Return (X, Y) of the center of cell containing provided text 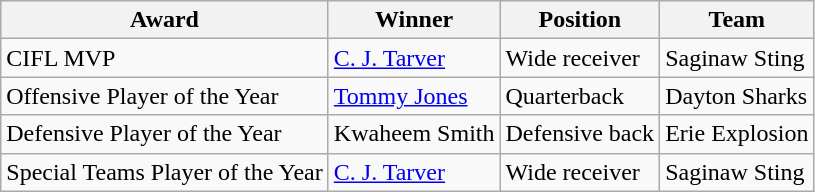
Award (165, 20)
Special Teams Player of the Year (165, 172)
Winner (414, 20)
Offensive Player of the Year (165, 96)
Defensive back (580, 134)
Team (737, 20)
Kwaheem Smith (414, 134)
Defensive Player of the Year (165, 134)
Position (580, 20)
Quarterback (580, 96)
Erie Explosion (737, 134)
CIFL MVP (165, 58)
Dayton Sharks (737, 96)
Tommy Jones (414, 96)
